Identify which cell holds the provided text, then report its (X, Y) central coordinate. 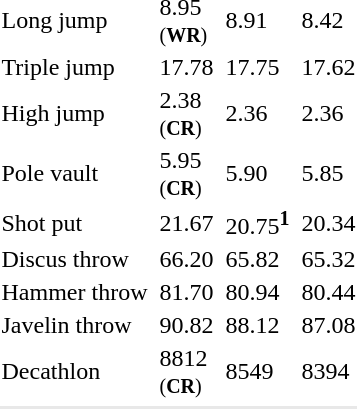
8549 (258, 372)
80.94 (258, 292)
5.85 (328, 174)
High jump (74, 114)
21.67 (186, 223)
Triple jump (74, 67)
2.38(CR) (186, 114)
8394 (328, 372)
Pole vault (74, 174)
Decathlon (74, 372)
17.78 (186, 67)
65.82 (258, 259)
65.32 (328, 259)
Discus throw (74, 259)
Javelin throw (74, 325)
20.751 (258, 223)
20.34 (328, 223)
17.62 (328, 67)
87.08 (328, 325)
5.95(CR) (186, 174)
8812(CR) (186, 372)
88.12 (258, 325)
Shot put (74, 223)
80.44 (328, 292)
17.75 (258, 67)
5.90 (258, 174)
Hammer throw (74, 292)
81.70 (186, 292)
90.82 (186, 325)
66.20 (186, 259)
